Detect which cell encompasses the target text, then output its (x, y) center coordinate. 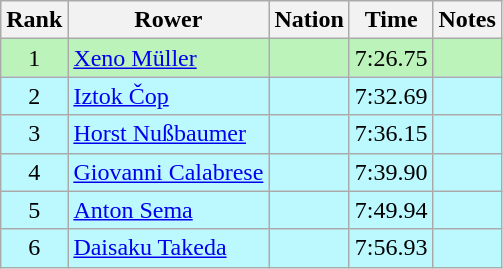
7:26.75 (391, 58)
7:39.90 (391, 172)
3 (34, 134)
Notes (467, 20)
7:49.94 (391, 210)
7:56.93 (391, 248)
Giovanni Calabrese (168, 172)
Daisaku Takeda (168, 248)
7:32.69 (391, 96)
7:36.15 (391, 134)
Time (391, 20)
2 (34, 96)
Anton Sema (168, 210)
Rower (168, 20)
1 (34, 58)
Nation (309, 20)
5 (34, 210)
4 (34, 172)
Iztok Čop (168, 96)
Horst Nußbaumer (168, 134)
6 (34, 248)
Rank (34, 20)
Xeno Müller (168, 58)
